Pinpoint the cell where the given text exists, returning its (X, Y) midpoint coordinate. 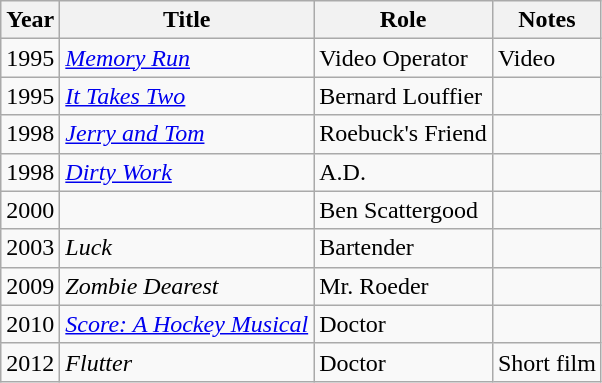
Roebuck's Friend (404, 134)
Video Operator (404, 58)
Mr. Roeder (404, 286)
2009 (30, 286)
Zombie Dearest (187, 286)
Bartender (404, 248)
Short film (546, 362)
Bernard Louffier (404, 96)
Flutter (187, 362)
Year (30, 20)
2012 (30, 362)
Dirty Work (187, 172)
Luck (187, 248)
Video (546, 58)
2010 (30, 324)
Role (404, 20)
Notes (546, 20)
A.D. (404, 172)
2000 (30, 210)
Title (187, 20)
Memory Run (187, 58)
Score: A Hockey Musical (187, 324)
It Takes Two (187, 96)
2003 (30, 248)
Jerry and Tom (187, 134)
Ben Scattergood (404, 210)
